Identify which cell holds the provided text, then report its (x, y) central coordinate. 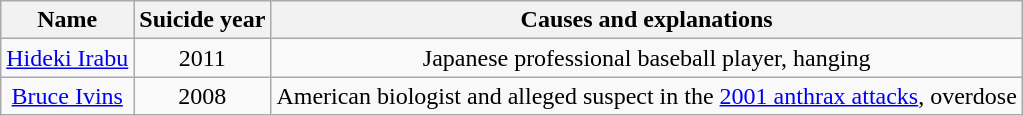
Causes and explanations (647, 20)
American biologist and alleged suspect in the 2001 anthrax attacks, overdose (647, 96)
Bruce Ivins (68, 96)
2008 (202, 96)
2011 (202, 58)
Suicide year (202, 20)
Japanese professional baseball player, hanging (647, 58)
Hideki Irabu (68, 58)
Name (68, 20)
